Identify which cell holds the provided text, then report its [x, y] central coordinate. 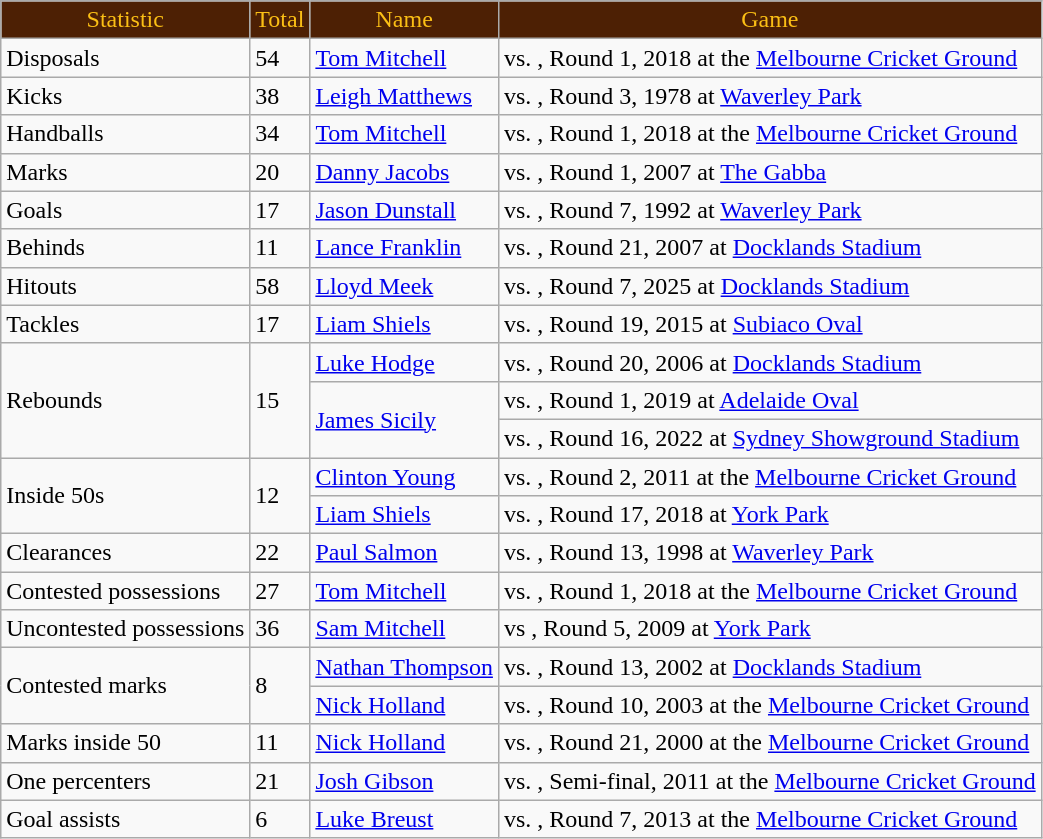
Goals [126, 210]
38 [280, 96]
Clearances [126, 553]
Danny Jacobs [404, 172]
vs. , Semi-final, 2011 at the Melbourne Cricket Ground [770, 781]
vs. , Round 7, 2013 at the Melbourne Cricket Ground [770, 819]
vs. , Round 20, 2006 at Docklands Stadium [770, 362]
22 [280, 553]
vs. , Round 19, 2015 at Subiaco Oval [770, 324]
vs. , Round 16, 2022 at Sydney Showground Stadium [770, 438]
21 [280, 781]
vs. , Round 7, 1992 at Waverley Park [770, 210]
vs. , Round 2, 2011 at the Melbourne Cricket Ground [770, 477]
15 [280, 400]
Goal assists [126, 819]
54 [280, 58]
vs. , Round 13, 2002 at Docklands Stadium [770, 667]
58 [280, 286]
Jason Dunstall [404, 210]
Contested marks [126, 686]
6 [280, 819]
Kicks [126, 96]
Luke Breust [404, 819]
vs. , Round 1, 2007 at The Gabba [770, 172]
vs , Round 5, 2009 at York Park [770, 629]
Rebounds [126, 400]
34 [280, 134]
20 [280, 172]
Lance Franklin [404, 248]
Josh Gibson [404, 781]
36 [280, 629]
vs. , Round 17, 2018 at York Park [770, 515]
Lloyd Meek [404, 286]
vs. , Round 10, 2003 at the Melbourne Cricket Ground [770, 705]
Paul Salmon [404, 553]
Hitouts [126, 286]
vs. , Round 21, 2007 at Docklands Stadium [770, 248]
Total [280, 20]
vs. , Round 3, 1978 at Waverley Park [770, 96]
Tackles [126, 324]
Disposals [126, 58]
Sam Mitchell [404, 629]
Uncontested possessions [126, 629]
Leigh Matthews [404, 96]
vs. , Round 21, 2000 at the Melbourne Cricket Ground [770, 743]
12 [280, 496]
vs. , Round 7, 2025 at Docklands Stadium [770, 286]
Clinton Young [404, 477]
Nathan Thompson [404, 667]
One percenters [126, 781]
Marks [126, 172]
Statistic [126, 20]
Behinds [126, 248]
Contested possessions [126, 591]
Inside 50s [126, 496]
Game [770, 20]
James Sicily [404, 419]
Marks inside 50 [126, 743]
vs. , Round 1, 2019 at Adelaide Oval [770, 400]
vs. , Round 13, 1998 at Waverley Park [770, 553]
Luke Hodge [404, 362]
Name [404, 20]
Handballs [126, 134]
27 [280, 591]
8 [280, 686]
